Identify which cell holds the provided text, then report its [X, Y] central coordinate. 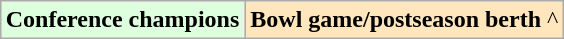
Bowl game/postseason berth ^ [404, 20]
Conference champions [122, 20]
